Output the [x, y] coordinate of the center of the cell containing the given text.  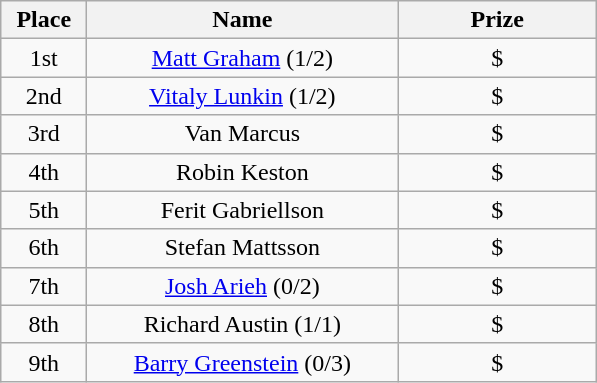
7th [44, 286]
Van Marcus [242, 134]
Ferit Gabriellson [242, 210]
3rd [44, 134]
Place [44, 20]
6th [44, 248]
9th [44, 362]
Barry Greenstein (0/3) [242, 362]
Prize [498, 20]
Richard Austin (1/1) [242, 324]
Vitaly Lunkin (1/2) [242, 96]
Name [242, 20]
4th [44, 172]
Matt Graham (1/2) [242, 58]
Josh Arieh (0/2) [242, 286]
5th [44, 210]
Stefan Mattsson [242, 248]
2nd [44, 96]
8th [44, 324]
Robin Keston [242, 172]
1st [44, 58]
